Scan for the cell matching the given text and deliver its (X, Y) coordinate at center. 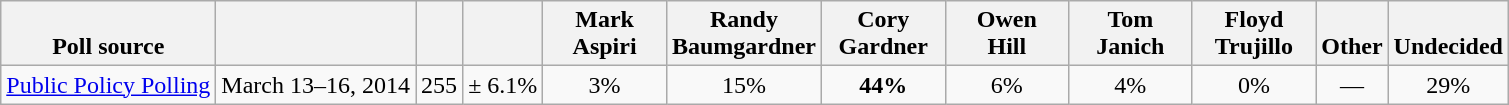
6% (1007, 85)
Public Policy Polling (108, 85)
— (1352, 85)
MarkAspiri (605, 34)
± 6.1% (503, 85)
44% (883, 85)
Poll source (108, 34)
RandyBaumgardner (744, 34)
OwenHill (1007, 34)
3% (605, 85)
Undecided (1448, 34)
Other (1352, 34)
TomJanich (1131, 34)
15% (744, 85)
0% (1254, 85)
March 13–16, 2014 (316, 85)
CoryGardner (883, 34)
255 (440, 85)
4% (1131, 85)
FloydTrujillo (1254, 34)
29% (1448, 85)
